Return [X, Y] of the center of cell containing provided text 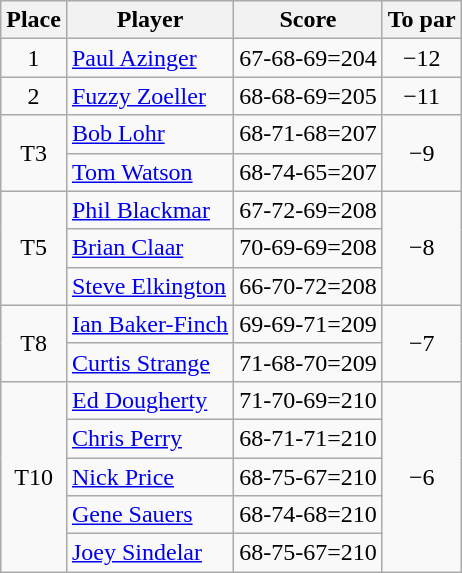
Place [34, 20]
Paul Azinger [150, 58]
71-70-69=210 [308, 400]
Joey Sindelar [150, 553]
68-74-68=210 [308, 515]
Ed Dougherty [150, 400]
−6 [422, 476]
Fuzzy Zoeller [150, 96]
Phil Blackmar [150, 210]
2 [34, 96]
Gene Sauers [150, 515]
−12 [422, 58]
−11 [422, 96]
71-68-70=209 [308, 362]
Nick Price [150, 477]
T3 [34, 153]
Ian Baker-Finch [150, 324]
To par [422, 20]
67-72-69=208 [308, 210]
Brian Claar [150, 248]
70-69-69=208 [308, 248]
−7 [422, 343]
−8 [422, 248]
Chris Perry [150, 438]
Curtis Strange [150, 362]
68-71-71=210 [308, 438]
68-74-65=207 [308, 172]
T10 [34, 476]
T5 [34, 248]
Bob Lohr [150, 134]
Steve Elkington [150, 286]
T8 [34, 343]
−9 [422, 153]
Tom Watson [150, 172]
Score [308, 20]
1 [34, 58]
Player [150, 20]
68-68-69=205 [308, 96]
69-69-71=209 [308, 324]
68-71-68=207 [308, 134]
66-70-72=208 [308, 286]
67-68-69=204 [308, 58]
